Locate the cell with the specified text and output its (X, Y) center coordinate. 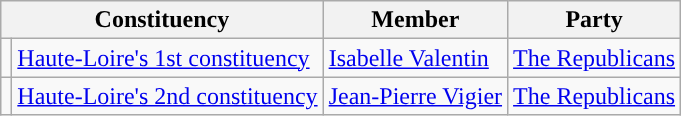
Constituency (162, 20)
Isabelle Valentin (415, 58)
Member (415, 20)
Party (594, 20)
Jean-Pierre Vigier (415, 96)
Haute-Loire's 2nd constituency (168, 96)
Haute-Loire's 1st constituency (168, 58)
